From the cell containing the given text, extract its center point as (x, y) coordinate. 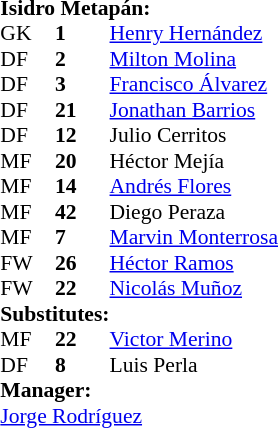
14 (82, 187)
Substitutes: (54, 314)
12 (82, 135)
42 (82, 212)
26 (82, 263)
Jonathan Barrios (194, 110)
20 (82, 161)
8 (82, 365)
2 (82, 59)
GK (28, 33)
Luis Perla (194, 365)
Victor Merino (194, 339)
Henry Hernández (194, 33)
Héctor Mejía (194, 161)
Andrés Flores (194, 187)
Francisco Álvarez (194, 85)
Milton Molina (194, 59)
21 (82, 110)
Julio Cerritos (194, 135)
Diego Peraza (194, 212)
Héctor Ramos (194, 263)
Nicolás Muñoz (194, 289)
7 (82, 237)
Manager: (139, 391)
3 (82, 85)
1 (82, 33)
Marvin Monterrosa (194, 237)
